Extract the [X, Y] coordinate from the center of the cell holding the provided text.  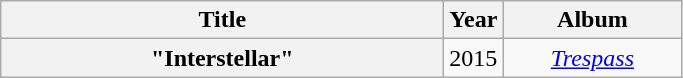
2015 [474, 58]
Album [592, 20]
Year [474, 20]
Title [222, 20]
"Interstellar" [222, 58]
Trespass [592, 58]
